Pinpoint the cell where the given text exists, returning its [X, Y] midpoint coordinate. 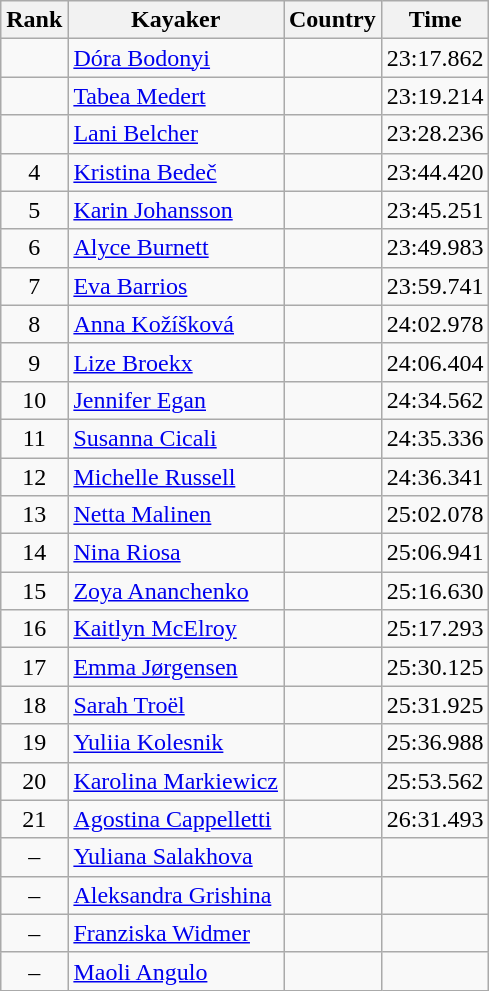
Yuliana Salakhova [176, 857]
24:35.336 [435, 438]
Agostina Cappelletti [176, 819]
Franziska Widmer [176, 933]
Sarah Troël [176, 705]
Kaitlyn McElroy [176, 629]
14 [34, 553]
Alyce Burnett [176, 248]
Eva Barrios [176, 286]
25:53.562 [435, 781]
25:36.988 [435, 743]
23:19.214 [435, 96]
25:02.078 [435, 515]
24:02.978 [435, 324]
Zoya Ananchenko [176, 591]
Lani Belcher [176, 134]
Time [435, 20]
Nina Riosa [176, 553]
23:45.251 [435, 210]
Susanna Cicali [176, 438]
Yuliia Kolesnik [176, 743]
Rank [34, 20]
23:28.236 [435, 134]
25:16.630 [435, 591]
16 [34, 629]
Emma Jørgensen [176, 667]
9 [34, 362]
Country [333, 20]
4 [34, 172]
Aleksandra Grishina [176, 895]
Lize Broekx [176, 362]
5 [34, 210]
17 [34, 667]
18 [34, 705]
25:30.125 [435, 667]
8 [34, 324]
Michelle Russell [176, 477]
25:06.941 [435, 553]
Anna Kožíšková [176, 324]
Maoli Angulo [176, 971]
Tabea Medert [176, 96]
Netta Malinen [176, 515]
25:17.293 [435, 629]
13 [34, 515]
23:49.983 [435, 248]
Karolina Markiewicz [176, 781]
24:36.341 [435, 477]
21 [34, 819]
24:06.404 [435, 362]
Kristina Bedeč [176, 172]
23:17.862 [435, 58]
26:31.493 [435, 819]
20 [34, 781]
23:59.741 [435, 286]
11 [34, 438]
Jennifer Egan [176, 400]
Kayaker [176, 20]
7 [34, 286]
25:31.925 [435, 705]
Dóra Bodonyi [176, 58]
19 [34, 743]
23:44.420 [435, 172]
10 [34, 400]
15 [34, 591]
Karin Johansson [176, 210]
24:34.562 [435, 400]
6 [34, 248]
12 [34, 477]
